For the text-containing cell, return its midpoint in (X, Y) coordinate format. 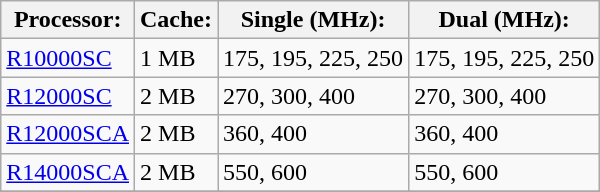
Single (MHz): (314, 20)
R12000SCA (68, 134)
Processor: (68, 20)
1 MB (176, 58)
Dual (MHz): (504, 20)
R14000SCA (68, 172)
Cache: (176, 20)
R10000SC (68, 58)
R12000SC (68, 96)
